Capture the cell that displays the provided text and extract its [x, y] central coordinate. 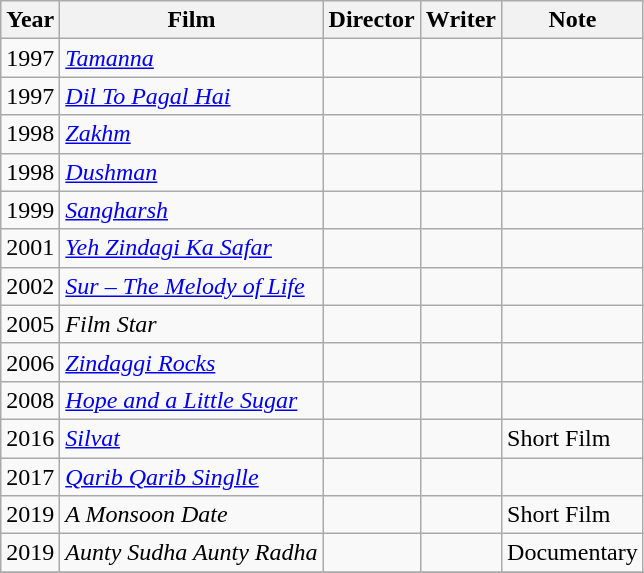
Sur – The Melody of Life [192, 286]
Tamanna [192, 58]
2016 [30, 438]
Zindaggi Rocks [192, 362]
Dil To Pagal Hai [192, 96]
1999 [30, 210]
Silvat [192, 438]
Film Star [192, 324]
2005 [30, 324]
2002 [30, 286]
Note [573, 20]
Documentary [573, 553]
Yeh Zindagi Ka Safar [192, 248]
Qarib Qarib Singlle [192, 477]
2006 [30, 362]
Year [30, 20]
Aunty Sudha Aunty Radha [192, 553]
Zakhm [192, 134]
Dushman [192, 172]
Hope and a Little Sugar [192, 400]
2008 [30, 400]
2001 [30, 248]
Film [192, 20]
A Monsoon Date [192, 515]
Sangharsh [192, 210]
Writer [460, 20]
2017 [30, 477]
Director [372, 20]
